Determine the (X, Y) coordinate at the center of the cell enclosing the given text.  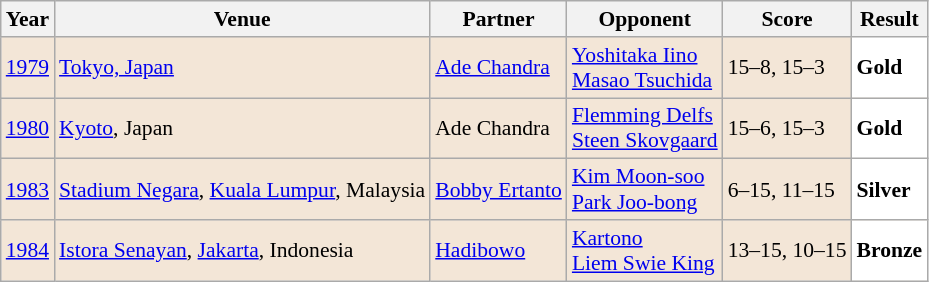
1979 (28, 68)
Score (788, 19)
1980 (28, 128)
Tokyo, Japan (242, 68)
Bobby Ertanto (498, 190)
Kartono Liem Swie King (645, 250)
6–15, 11–15 (788, 190)
Silver (890, 190)
15–8, 15–3 (788, 68)
Venue (242, 19)
Hadibowo (498, 250)
Istora Senayan, Jakarta, Indonesia (242, 250)
Year (28, 19)
Bronze (890, 250)
Yoshitaka Iino Masao Tsuchida (645, 68)
Flemming Delfs Steen Skovgaard (645, 128)
Kim Moon-soo Park Joo-bong (645, 190)
Stadium Negara, Kuala Lumpur, Malaysia (242, 190)
1984 (28, 250)
Result (890, 19)
Kyoto, Japan (242, 128)
Opponent (645, 19)
15–6, 15–3 (788, 128)
13–15, 10–15 (788, 250)
Partner (498, 19)
1983 (28, 190)
